For the text-containing cell, return its midpoint in [x, y] coordinate format. 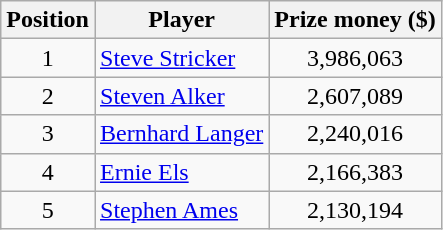
Prize money ($) [355, 20]
2,240,016 [355, 134]
Player [181, 20]
4 [48, 172]
3,986,063 [355, 58]
2 [48, 96]
5 [48, 210]
Bernhard Langer [181, 134]
Stephen Ames [181, 210]
2,607,089 [355, 96]
2,166,383 [355, 172]
2,130,194 [355, 210]
1 [48, 58]
Ernie Els [181, 172]
Steve Stricker [181, 58]
3 [48, 134]
Steven Alker [181, 96]
Position [48, 20]
